Detect which cell encompasses the target text, then output its [x, y] center coordinate. 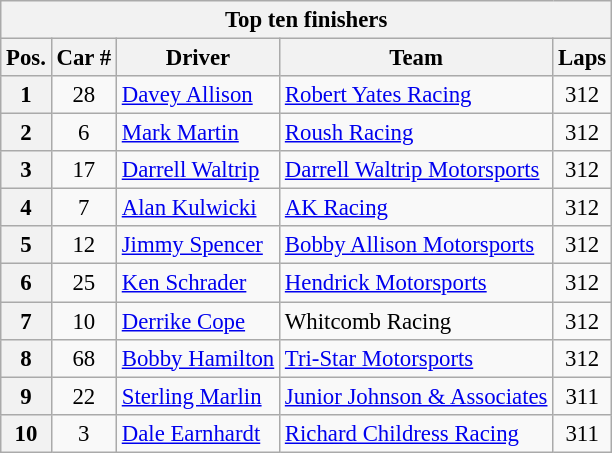
Laps [582, 58]
Junior Johnson & Associates [416, 396]
22 [84, 396]
Richard Childress Racing [416, 433]
Robert Yates Racing [416, 95]
Sterling Marlin [198, 396]
Roush Racing [416, 133]
17 [84, 170]
2 [26, 133]
Hendrick Motorsports [416, 283]
Dale Earnhardt [198, 433]
68 [84, 358]
Top ten finishers [306, 20]
Davey Allison [198, 95]
Bobby Hamilton [198, 358]
Darrell Waltrip Motorsports [416, 170]
12 [84, 245]
25 [84, 283]
Whitcomb Racing [416, 321]
AK Racing [416, 208]
4 [26, 208]
28 [84, 95]
Pos. [26, 58]
1 [26, 95]
Alan Kulwicki [198, 208]
8 [26, 358]
Driver [198, 58]
Tri-Star Motorsports [416, 358]
Team [416, 58]
Darrell Waltrip [198, 170]
9 [26, 396]
5 [26, 245]
Jimmy Spencer [198, 245]
Ken Schrader [198, 283]
Mark Martin [198, 133]
Bobby Allison Motorsports [416, 245]
Derrike Cope [198, 321]
Car # [84, 58]
